Detect which cell encompasses the target text, then output its (x, y) center coordinate. 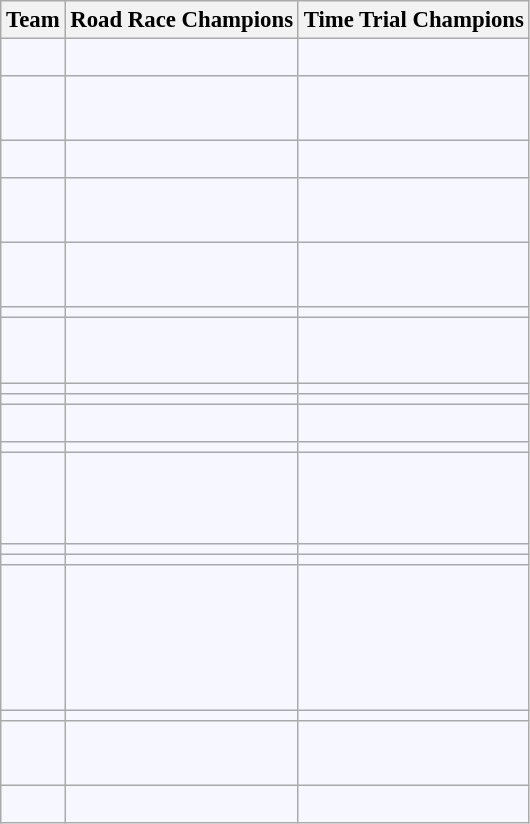
Time Trial Champions (414, 20)
Team (33, 20)
Road Race Champions (182, 20)
